Determine the (x, y) coordinate at the center of the cell enclosing the given text.  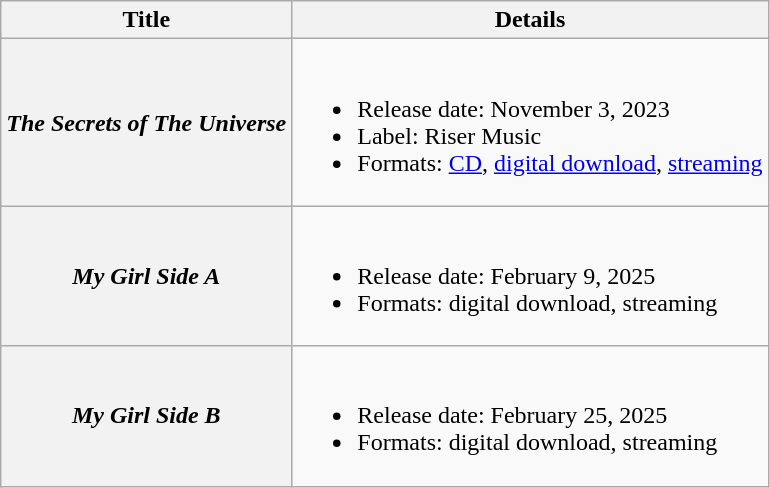
Release date: February 9, 2025Formats: digital download, streaming (530, 276)
My Girl Side B (146, 416)
Release date: February 25, 2025Formats: digital download, streaming (530, 416)
Details (530, 20)
Title (146, 20)
My Girl Side A (146, 276)
The Secrets of The Universe (146, 122)
Release date: November 3, 2023Label: Riser MusicFormats: CD, digital download, streaming (530, 122)
